Capture the cell that displays the provided text and extract its (x, y) central coordinate. 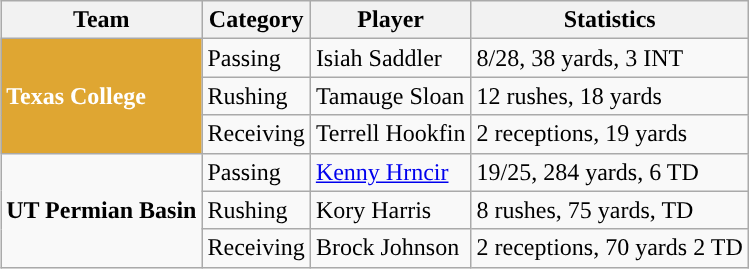
Brock Johnson (390, 248)
2 receptions, 19 yards (610, 134)
19/25, 284 yards, 6 TD (610, 172)
Team (102, 20)
Category (256, 20)
Kory Harris (390, 210)
Player (390, 20)
Texas College (102, 96)
Isiah Saddler (390, 58)
Terrell Hookfin (390, 134)
8 rushes, 75 yards, TD (610, 210)
2 receptions, 70 yards 2 TD (610, 248)
12 rushes, 18 yards (610, 96)
Kenny Hrncir (390, 172)
Tamauge Sloan (390, 96)
Statistics (610, 20)
8/28, 38 yards, 3 INT (610, 58)
UT Permian Basin (102, 210)
